Identify which cell holds the provided text, then report its (X, Y) central coordinate. 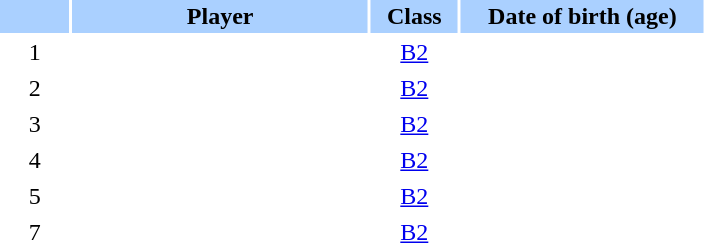
Date of birth (age) (582, 16)
5 (34, 196)
2 (34, 88)
4 (34, 160)
3 (34, 124)
1 (34, 52)
Player (220, 16)
Class (414, 16)
